Scan for the cell matching the given text and deliver its (x, y) coordinate at center. 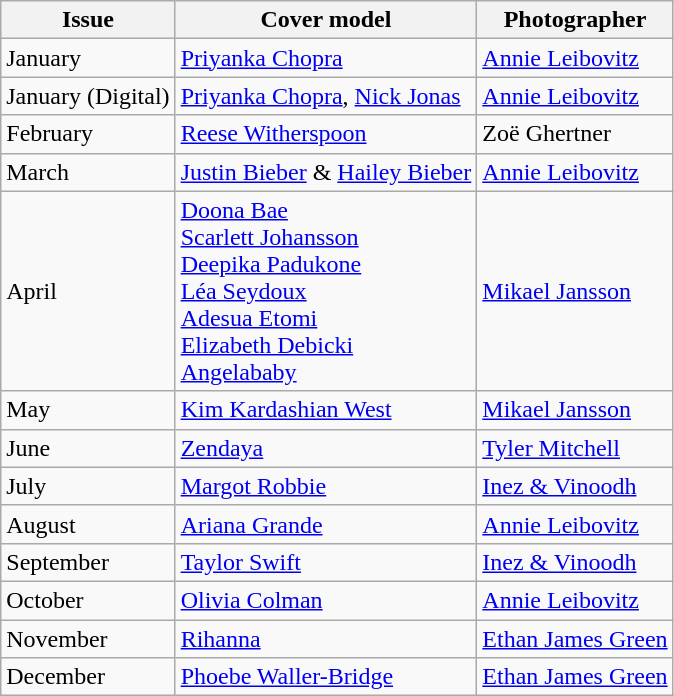
September (88, 562)
August (88, 524)
Zoë Ghertner (575, 134)
Phoebe Waller-Bridge (326, 677)
Ariana Grande (326, 524)
Justin Bieber & Hailey Bieber (326, 172)
Rihanna (326, 639)
Taylor Swift (326, 562)
Priyanka Chopra, Nick Jonas (326, 96)
January (88, 58)
April (88, 291)
June (88, 448)
February (88, 134)
October (88, 600)
Tyler Mitchell (575, 448)
December (88, 677)
Margot Robbie (326, 486)
May (88, 410)
Priyanka Chopra (326, 58)
Kim Kardashian West (326, 410)
January (Digital) (88, 96)
November (88, 639)
Photographer (575, 20)
July (88, 486)
Cover model (326, 20)
Zendaya (326, 448)
Doona BaeScarlett JohanssonDeepika PadukoneLéa SeydouxAdesua EtomiElizabeth DebickiAngelababy (326, 291)
Reese Witherspoon (326, 134)
Olivia Colman (326, 600)
Issue (88, 20)
March (88, 172)
